Extract the (X, Y) coordinate from the center of the cell holding the provided text.  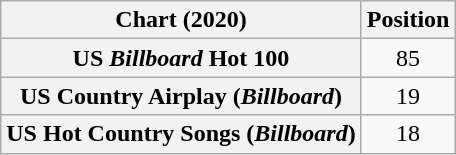
85 (408, 58)
Chart (2020) (181, 20)
Position (408, 20)
19 (408, 96)
18 (408, 134)
US Billboard Hot 100 (181, 58)
US Country Airplay (Billboard) (181, 96)
US Hot Country Songs (Billboard) (181, 134)
